Detect which cell encompasses the target text, then output its [X, Y] center coordinate. 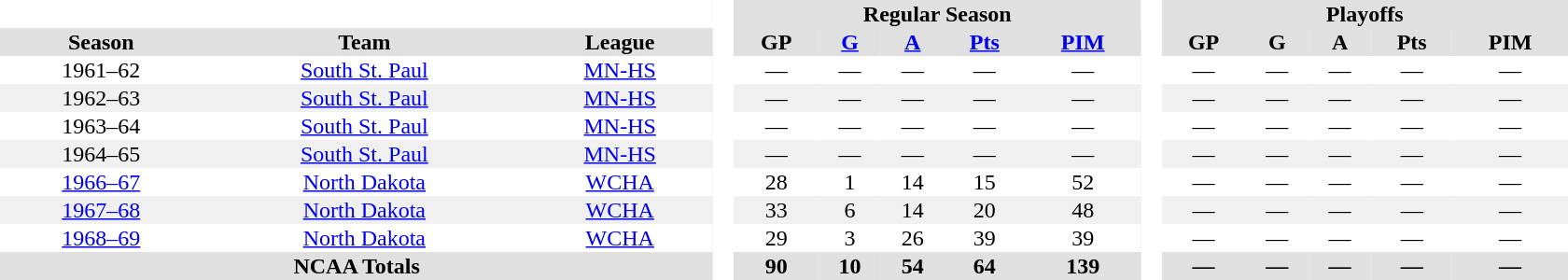
139 [1083, 266]
Season [101, 42]
10 [849, 266]
15 [984, 182]
64 [984, 266]
20 [984, 210]
1967–68 [101, 210]
1 [849, 182]
1968–69 [101, 238]
54 [913, 266]
28 [777, 182]
Team [365, 42]
Playoffs [1365, 14]
29 [777, 238]
1966–67 [101, 182]
Regular Season [937, 14]
1962–63 [101, 98]
6 [849, 210]
3 [849, 238]
48 [1083, 210]
26 [913, 238]
NCAA Totals [357, 266]
League [620, 42]
52 [1083, 182]
1961–62 [101, 70]
90 [777, 266]
1963–64 [101, 126]
33 [777, 210]
1964–65 [101, 154]
